Return (x, y) of the center of cell containing provided text 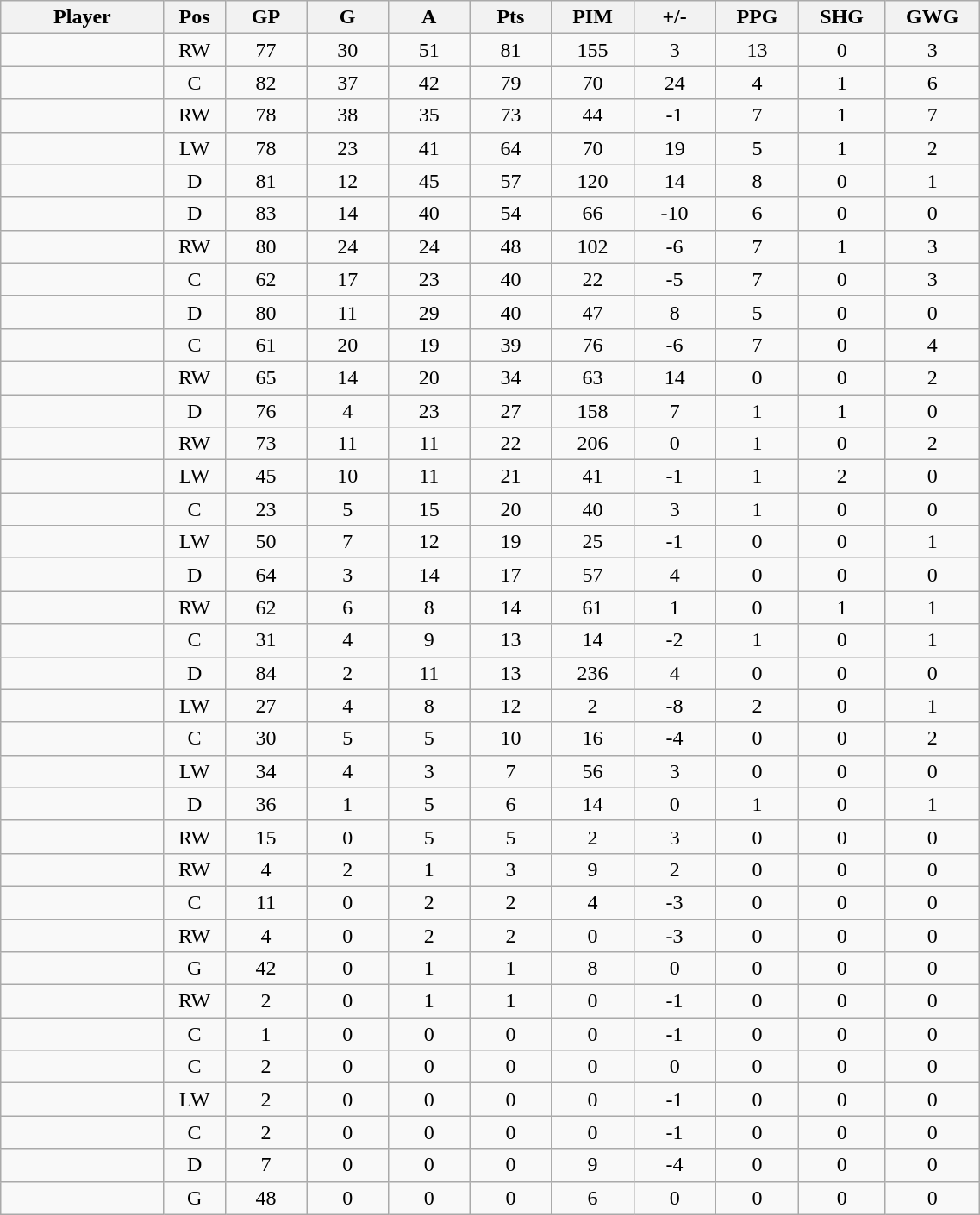
-2 (674, 640)
79 (510, 83)
120 (593, 181)
-10 (674, 214)
50 (265, 542)
54 (510, 214)
25 (593, 542)
-8 (674, 706)
31 (265, 640)
PPG (757, 17)
82 (265, 83)
21 (510, 477)
36 (265, 804)
84 (265, 673)
47 (593, 312)
Pts (510, 17)
SHG (842, 17)
-5 (674, 279)
155 (593, 50)
38 (348, 115)
PIM (593, 17)
37 (348, 83)
63 (593, 377)
39 (510, 345)
GWG (932, 17)
77 (265, 50)
66 (593, 214)
Player (83, 17)
83 (265, 214)
35 (429, 115)
GP (265, 17)
+/- (674, 17)
65 (265, 377)
A (429, 17)
51 (429, 50)
206 (593, 444)
16 (593, 738)
56 (593, 771)
102 (593, 246)
158 (593, 411)
44 (593, 115)
Pos (195, 17)
236 (593, 673)
29 (429, 312)
